Provide the [x, y] coordinate of the cell's center where the given text is located.  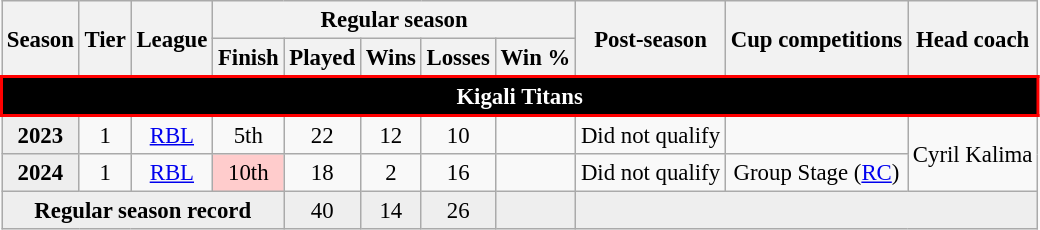
Wins [390, 58]
League [172, 39]
12 [390, 135]
Cyril Kalima [973, 154]
Regular season [394, 20]
Season [41, 39]
40 [322, 211]
Post-season [651, 39]
Group Stage (RC) [816, 173]
Cup competitions [816, 39]
Finish [248, 58]
Head coach [973, 39]
5th [248, 135]
2024 [41, 173]
Tier [105, 39]
Played [322, 58]
Regular season record [143, 211]
16 [458, 173]
10th [248, 173]
Win % [535, 58]
2 [390, 173]
2023 [41, 135]
14 [390, 211]
26 [458, 211]
22 [322, 135]
Kigali Titans [520, 96]
10 [458, 135]
18 [322, 173]
Losses [458, 58]
